Extract the (X, Y) coordinate from the center of the cell holding the provided text.  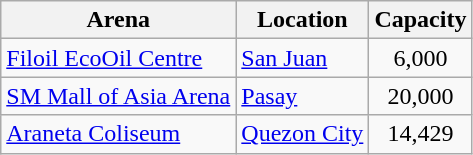
Location (302, 20)
SM Mall of Asia Arena (118, 96)
14,429 (420, 134)
6,000 (420, 58)
20,000 (420, 96)
Capacity (420, 20)
Arena (118, 20)
Pasay (302, 96)
Filoil EcoOil Centre (118, 58)
San Juan (302, 58)
Quezon City (302, 134)
Araneta Coliseum (118, 134)
